Locate the cell with the specified text and output its [X, Y] center coordinate. 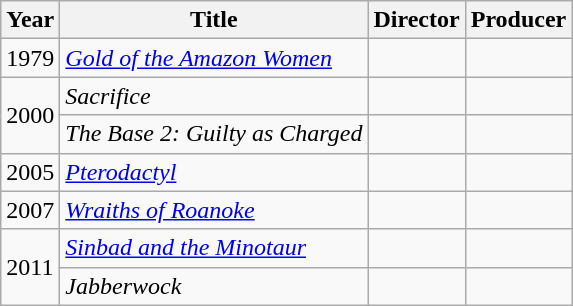
Sinbad and the Minotaur [214, 248]
The Base 2: Guilty as Charged [214, 134]
Director [416, 20]
Gold of the Amazon Women [214, 58]
2011 [30, 267]
Jabberwock [214, 286]
Wraiths of Roanoke [214, 210]
2000 [30, 115]
Pterodactyl [214, 172]
2005 [30, 172]
Title [214, 20]
2007 [30, 210]
Sacrifice [214, 96]
Producer [518, 20]
1979 [30, 58]
Year [30, 20]
